Provide the (X, Y) coordinate of the cell's center where the given text is located.  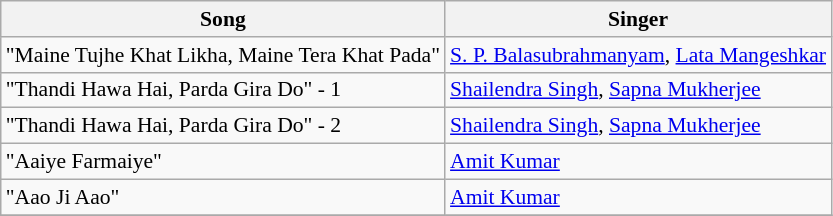
"Aaiye Farmaiye" (223, 162)
S. P. Balasubrahmanyam, Lata Mangeshkar (638, 55)
"Aao Ji Aao" (223, 197)
Singer (638, 19)
"Thandi Hawa Hai, Parda Gira Do" - 1 (223, 90)
"Thandi Hawa Hai, Parda Gira Do" - 2 (223, 126)
Song (223, 19)
"Maine Tujhe Khat Likha, Maine Tera Khat Pada" (223, 55)
